From the cell containing the given text, extract its center point as [X, Y] coordinate. 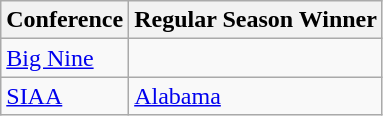
Conference [65, 20]
Big Nine [65, 58]
Alabama [256, 96]
SIAA [65, 96]
Regular Season Winner [256, 20]
